Capture the cell that displays the provided text and extract its (x, y) central coordinate. 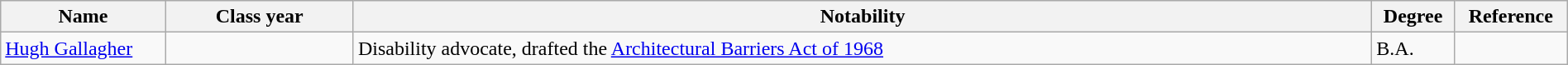
Hugh Gallagher (83, 48)
B.A. (1413, 48)
Notability (862, 17)
Degree (1413, 17)
Name (83, 17)
Disability advocate, drafted the Architectural Barriers Act of 1968 (862, 48)
Reference (1510, 17)
Class year (260, 17)
